Scan for the cell matching the given text and deliver its [X, Y] coordinate at center. 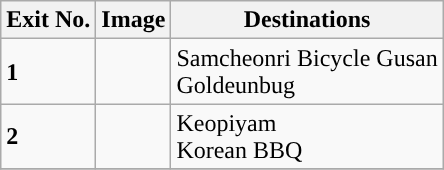
Exit No. [48, 20]
2 [48, 136]
1 [48, 72]
Destinations [307, 20]
Image [134, 20]
Samcheonri Bicycle GusanGoldeunbug [307, 72]
KeopiyamKorean BBQ [307, 136]
